Locate the cell with the specified text and output its (x, y) center coordinate. 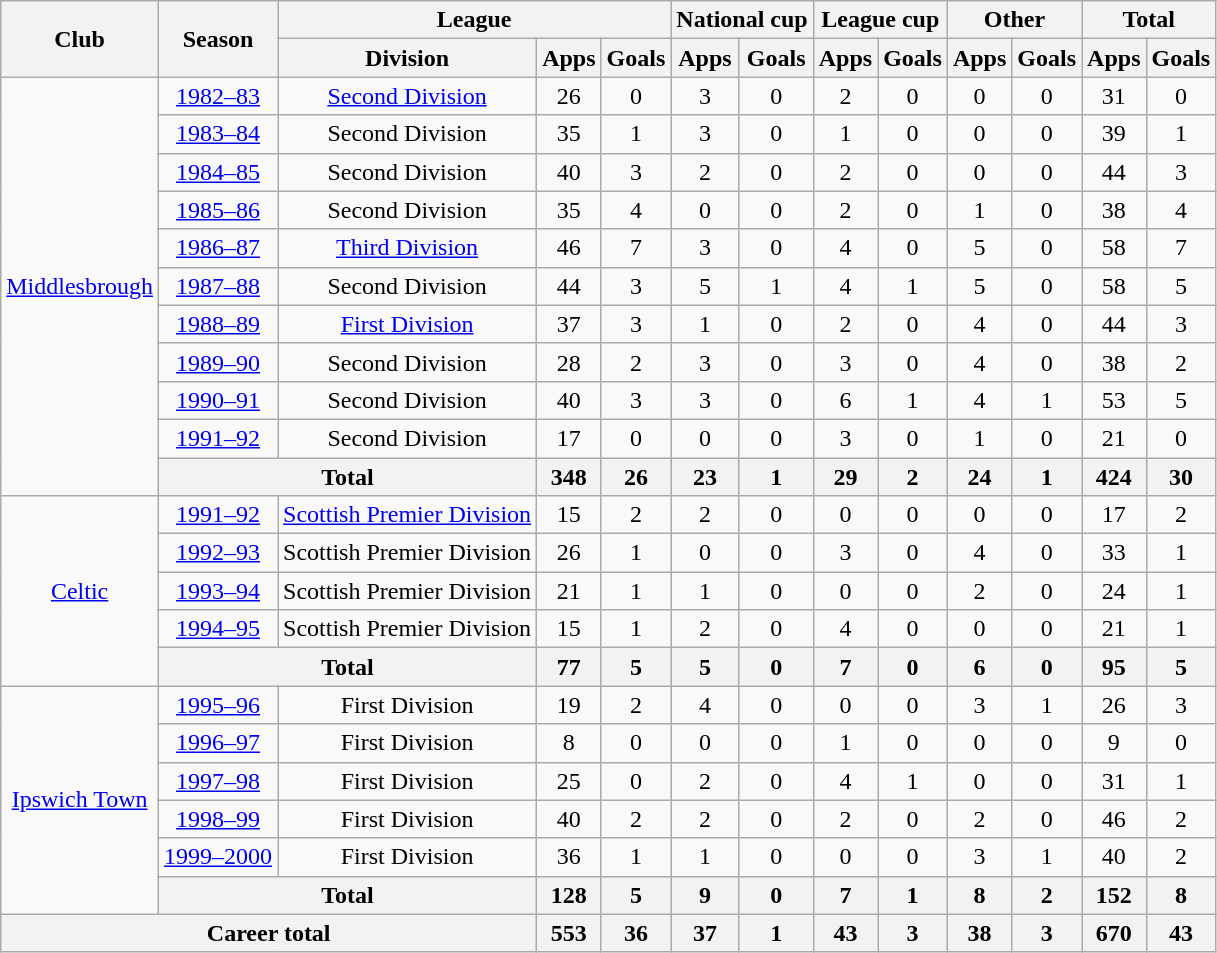
1993–94 (218, 591)
1997–98 (218, 781)
Career total (269, 933)
1992–93 (218, 553)
1983–84 (218, 134)
Middlesbrough (80, 286)
29 (845, 477)
1985–86 (218, 210)
1982–83 (218, 96)
1987–88 (218, 286)
553 (569, 933)
39 (1114, 134)
19 (569, 705)
1999–2000 (218, 857)
348 (569, 477)
1990–91 (218, 400)
League cup (880, 20)
Ipswich Town (80, 800)
1994–95 (218, 629)
Other (1014, 20)
53 (1114, 400)
30 (1181, 477)
28 (569, 362)
25 (569, 781)
1989–90 (218, 362)
128 (569, 895)
670 (1114, 933)
424 (1114, 477)
1984–85 (218, 172)
1988–89 (218, 324)
Third Division (408, 248)
1986–87 (218, 248)
152 (1114, 895)
77 (569, 667)
Celtic (80, 591)
33 (1114, 553)
Division (408, 58)
1995–96 (218, 705)
Season (218, 39)
1998–99 (218, 819)
1996–97 (218, 743)
95 (1114, 667)
National cup (742, 20)
23 (705, 477)
Club (80, 39)
League (474, 20)
